Extract the (X, Y) coordinate from the center of the cell holding the provided text.  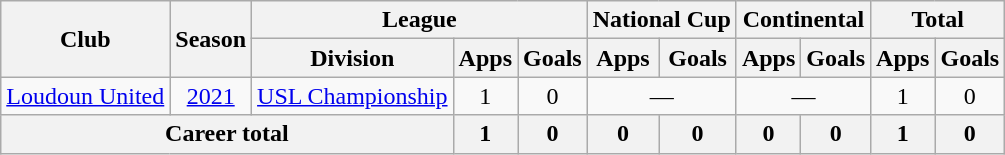
Continental (803, 20)
Division (353, 58)
Season (211, 39)
Career total (227, 134)
USL Championship (353, 96)
Loudoun United (86, 96)
Club (86, 39)
National Cup (662, 20)
2021 (211, 96)
League (420, 20)
Total (938, 20)
